Pinpoint the cell where the given text exists, returning its (x, y) midpoint coordinate. 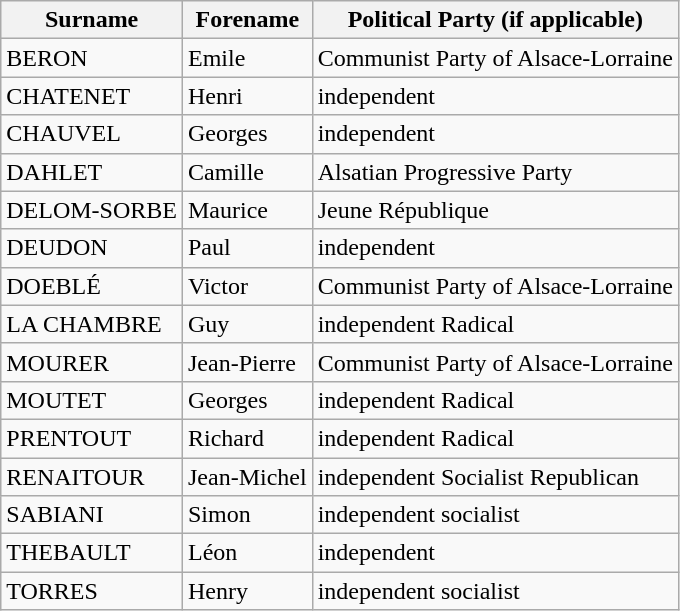
RENAITOUR (92, 477)
BERON (92, 58)
Jean-Michel (247, 477)
LA CHAMBRE (92, 324)
Alsatian Progressive Party (495, 172)
Paul (247, 248)
Camille (247, 172)
Léon (247, 553)
PRENTOUT (92, 438)
DEUDON (92, 248)
DOEBLÉ (92, 286)
Guy (247, 324)
Surname (92, 20)
Henry (247, 591)
Jean-Pierre (247, 362)
TORRES (92, 591)
Henri (247, 96)
Maurice (247, 210)
SABIANI (92, 515)
MOUTET (92, 400)
Victor (247, 286)
Richard (247, 438)
Political Party (if applicable) (495, 20)
DAHLET (92, 172)
THEBAULT (92, 553)
Forename (247, 20)
independent Socialist Republican (495, 477)
Simon (247, 515)
MOURER (92, 362)
Jeune République (495, 210)
Emile (247, 58)
DELOM-SORBE (92, 210)
CHATENET (92, 96)
CHAUVEL (92, 134)
